Output the (X, Y) coordinate of the center of the cell containing the given text.  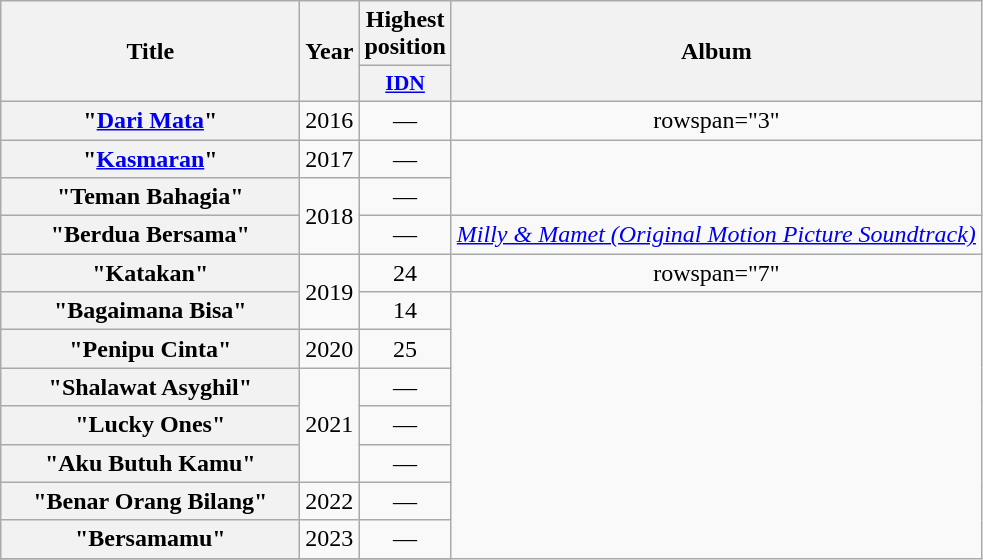
"Benar Orang Bilang" (150, 501)
2019 (330, 292)
rowspan="7" (716, 273)
Highest position (405, 34)
2016 (330, 120)
25 (405, 349)
Title (150, 52)
rowspan="3" (716, 120)
"Berdua Bersama" (150, 235)
2017 (330, 159)
"Penipu Cinta" (150, 349)
Album (716, 52)
24 (405, 273)
14 (405, 311)
Year (330, 52)
"Lucky Ones" (150, 425)
"Aku Butuh Kamu" (150, 463)
2023 (330, 539)
"Katakan" (150, 273)
2022 (330, 501)
"Bersamamu" (150, 539)
2020 (330, 349)
"Shalawat Asyghil" (150, 387)
"Teman Bahagia" (150, 197)
"Dari Mata" (150, 120)
2021 (330, 425)
"Kasmaran" (150, 159)
"Bagaimana Bisa" (150, 311)
IDN (405, 84)
2018 (330, 216)
Milly & Mamet (Original Motion Picture Soundtrack) (716, 235)
